Return (x, y) of the center of cell containing provided text 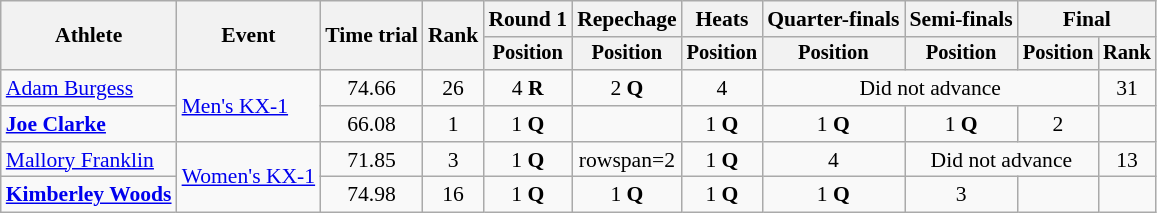
Adam Burgess (89, 88)
Women's KX-1 (249, 178)
Kimberley Woods (89, 195)
1 (454, 124)
Round 1 (528, 19)
Final (1087, 19)
66.08 (372, 124)
Quarter-finals (833, 19)
Semi-finals (962, 19)
Joe Clarke (89, 124)
Repechage (627, 19)
Event (249, 36)
16 (454, 195)
13 (1127, 160)
2 (1058, 124)
74.98 (372, 195)
Time trial (372, 36)
26 (454, 88)
Athlete (89, 36)
Men's KX-1 (249, 106)
4 R (528, 88)
Mallory Franklin (89, 160)
74.66 (372, 88)
2 Q (627, 88)
71.85 (372, 160)
Heats (722, 19)
rowspan=2 (627, 160)
31 (1127, 88)
